From the cell containing the given text, extract its center point as [X, Y] coordinate. 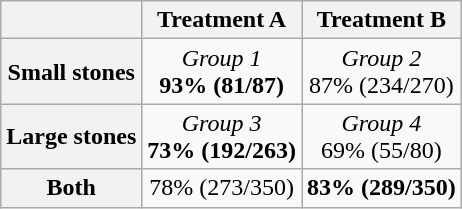
78% (273/350) [222, 188]
Treatment B [382, 20]
Both [72, 188]
83% (289/350) [382, 188]
Treatment A [222, 20]
Small stones [72, 72]
Group 193% (81/87) [222, 72]
Group 373% (192/263) [222, 136]
Large stones [72, 136]
Group 469% (55/80) [382, 136]
Group 287% (234/270) [382, 72]
